Return the [x, y] coordinate for the center point of the cell that contains the specified text.  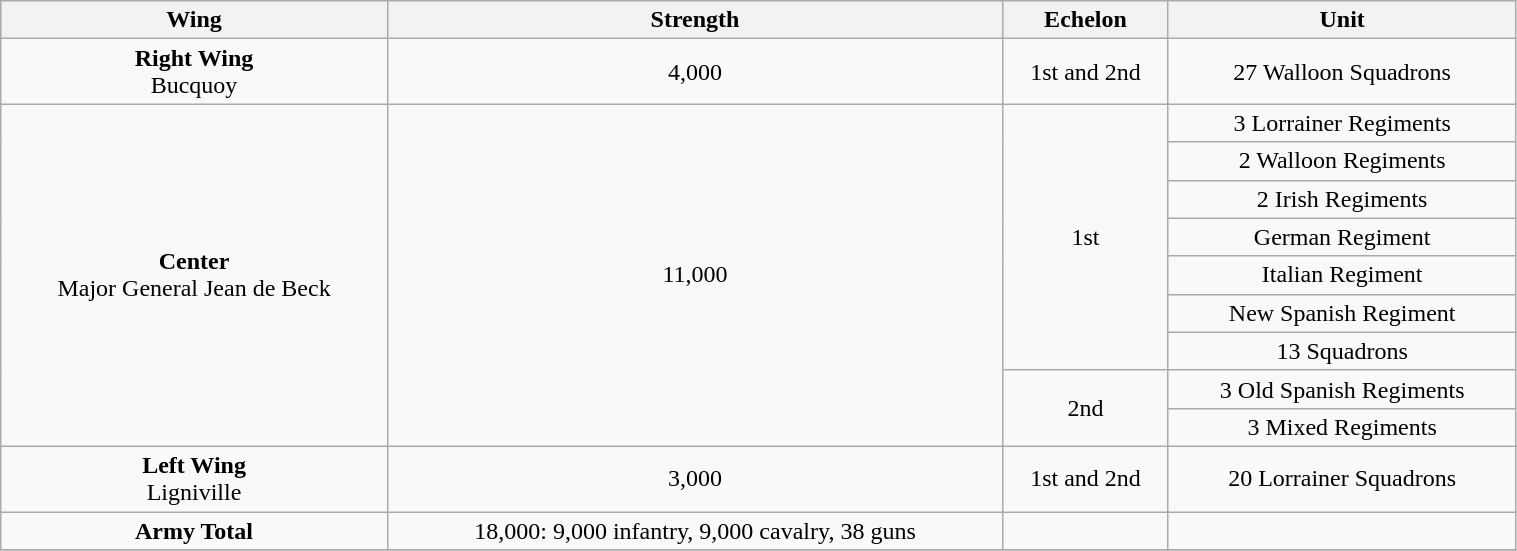
Strength [694, 20]
German Regiment [1342, 237]
2 Walloon Regiments [1342, 161]
Left WingLigniville [194, 478]
New Spanish Regiment [1342, 313]
13 Squadrons [1342, 351]
18,000: 9,000 infantry, 9,000 cavalry, 38 guns [694, 531]
Wing [194, 20]
3 Lorrainer Regiments [1342, 123]
11,000 [694, 276]
3,000 [694, 478]
3 Old Spanish Regiments [1342, 389]
Italian Regiment [1342, 275]
4,000 [694, 72]
Army Total [194, 531]
Right WingBucquoy [194, 72]
2 Irish Regiments [1342, 199]
CenterMajor General Jean de Beck [194, 276]
1st [1086, 237]
27 Walloon Squadrons [1342, 72]
2nd [1086, 408]
3 Mixed Regiments [1342, 427]
Unit [1342, 20]
20 Lorrainer Squadrons [1342, 478]
Echelon [1086, 20]
